From the cell containing the given text, extract its center point as [X, Y] coordinate. 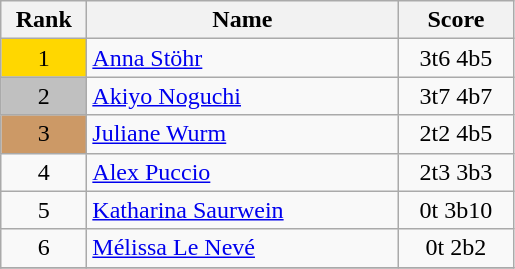
4 [44, 172]
3t7 4b7 [456, 96]
3 [44, 134]
2t3 3b3 [456, 172]
1 [44, 58]
Alex Puccio [242, 172]
5 [44, 210]
Akiyo Noguchi [242, 96]
Score [456, 20]
Rank [44, 20]
2t2 4b5 [456, 134]
Mélissa Le Nevé [242, 248]
Name [242, 20]
0t 2b2 [456, 248]
Katharina Saurwein [242, 210]
6 [44, 248]
0t 3b10 [456, 210]
2 [44, 96]
3t6 4b5 [456, 58]
Anna Stöhr [242, 58]
Juliane Wurm [242, 134]
